Extract the (x, y) coordinate from the center of the cell holding the provided text.  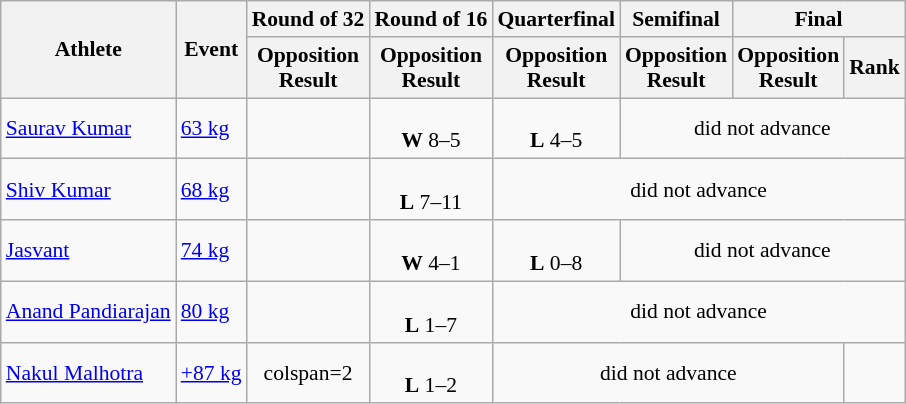
Final (818, 19)
Rank (874, 68)
Nakul Malhotra (88, 372)
Event (212, 50)
Saurav Kumar (88, 128)
+87 kg (212, 372)
L 0–8 (556, 250)
L 1–7 (430, 312)
L 4–5 (556, 128)
W 8–5 (430, 128)
Round of 16 (430, 19)
L 7–11 (430, 190)
Athlete (88, 50)
L 1–2 (430, 372)
63 kg (212, 128)
Jasvant (88, 250)
colspan=2 (308, 372)
Shiv Kumar (88, 190)
Anand Pandiarajan (88, 312)
80 kg (212, 312)
74 kg (212, 250)
W 4–1 (430, 250)
Semifinal (676, 19)
68 kg (212, 190)
Quarterfinal (556, 19)
Round of 32 (308, 19)
